Locate the cell with the specified text and output its (X, Y) center coordinate. 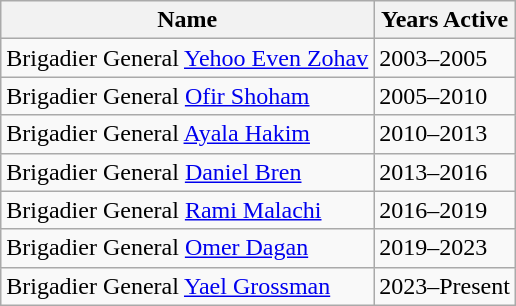
2005–2010 (445, 96)
2016–2019 (445, 210)
2010–2013 (445, 134)
Years Active (445, 20)
Brigadier General Ofir Shoham (188, 96)
Brigadier General Ayala Hakim (188, 134)
Brigadier General Yehoo Even Zohav (188, 58)
Brigadier General Omer Dagan (188, 248)
2003–2005 (445, 58)
2019–2023 (445, 248)
Brigadier General Yael Grossman (188, 286)
Brigadier General Rami Malachi (188, 210)
Brigadier General Daniel Bren (188, 172)
2023–Present (445, 286)
Name (188, 20)
2013–2016 (445, 172)
